Return the [X, Y] coordinate for the center point of the cell that contains the specified text.  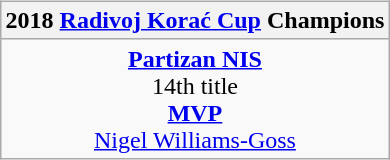
Partizan NIS14th titleMVP Nigel Williams-Goss [195, 98]
2018 Radivoj Korać Cup Champions [195, 20]
